Extract the (x, y) coordinate from the center of the cell holding the provided text.  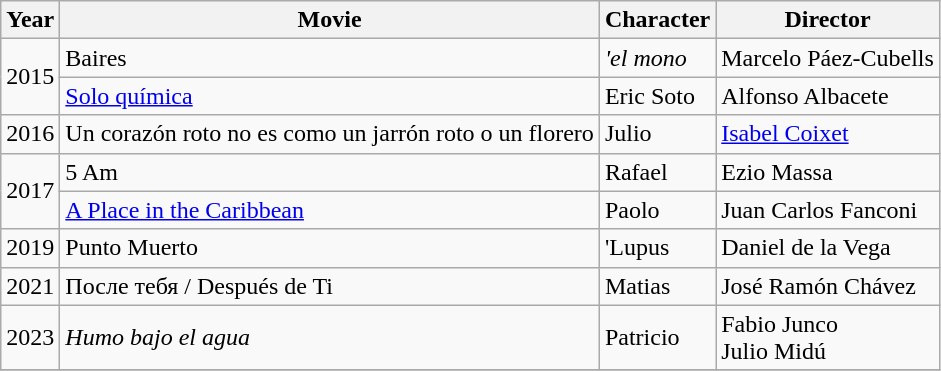
Baires (330, 58)
'Lupus (657, 248)
5 Am (330, 172)
Matias (657, 286)
A Place in the Caribbean (330, 210)
2023 (30, 338)
Daniel de la Vega (828, 248)
Rafael (657, 172)
Punto Muerto (330, 248)
2019 (30, 248)
Director (828, 20)
Fabio JuncoJulio Midú (828, 338)
Movie (330, 20)
2015 (30, 77)
Paolo (657, 210)
Alfonso Albacete (828, 96)
Ezio Massa (828, 172)
2016 (30, 134)
José Ramón Chávez (828, 286)
Juan Carlos Fanconi (828, 210)
'el mono (657, 58)
Un corazón roto no es como un jarrón roto o un florero (330, 134)
Character (657, 20)
Solo química (330, 96)
После тебя / Después de Ti (330, 286)
Patricio (657, 338)
Julio (657, 134)
Marcelo Páez-Cubells (828, 58)
Isabel Coixet (828, 134)
Eric Soto (657, 96)
2017 (30, 191)
Humo bajo el agua (330, 338)
Year (30, 20)
2021 (30, 286)
